Locate the cell with the specified text and output its (X, Y) center coordinate. 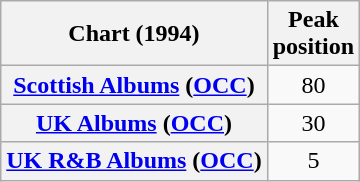
30 (313, 123)
UK Albums (OCC) (134, 123)
80 (313, 85)
Scottish Albums (OCC) (134, 85)
Peakposition (313, 34)
UK R&B Albums (OCC) (134, 161)
5 (313, 161)
Chart (1994) (134, 34)
